For the text-containing cell, return its midpoint in (X, Y) coordinate format. 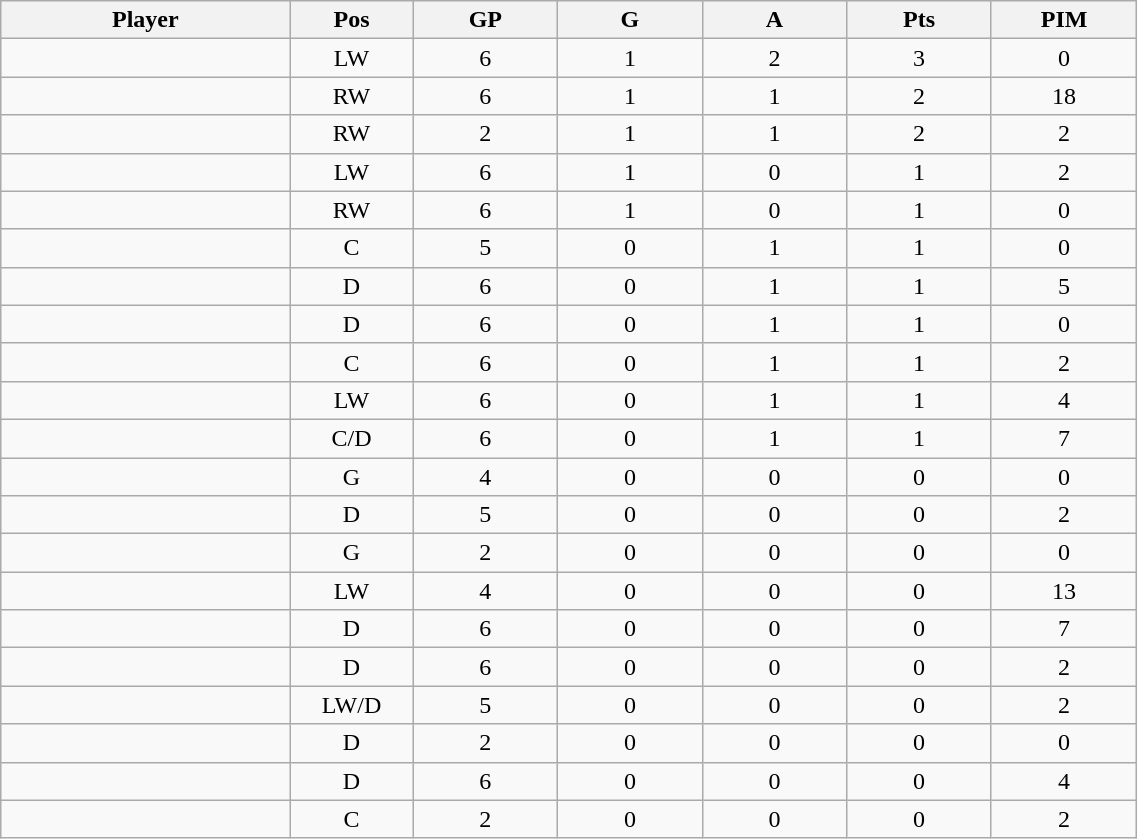
LW/D (352, 705)
GP (486, 20)
A (774, 20)
C/D (352, 438)
Player (146, 20)
13 (1064, 591)
3 (920, 58)
PIM (1064, 20)
Pos (352, 20)
Pts (920, 20)
18 (1064, 96)
